Search for the cell housing the specified text and yield its (x, y) center coordinate. 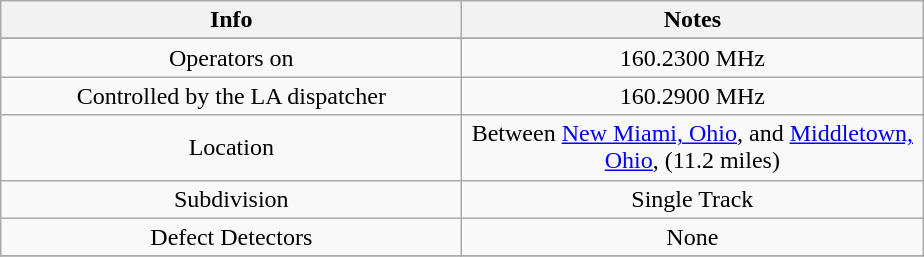
Single Track (692, 199)
Notes (692, 20)
Subdivision (232, 199)
Info (232, 20)
Location (232, 148)
160.2300 MHz (692, 58)
Between New Miami, Ohio, and Middletown, Ohio, (11.2 miles) (692, 148)
Controlled by the LA dispatcher (232, 96)
Defect Detectors (232, 237)
None (692, 237)
160.2900 MHz (692, 96)
Operators on (232, 58)
